Identify which cell holds the provided text, then report its [x, y] central coordinate. 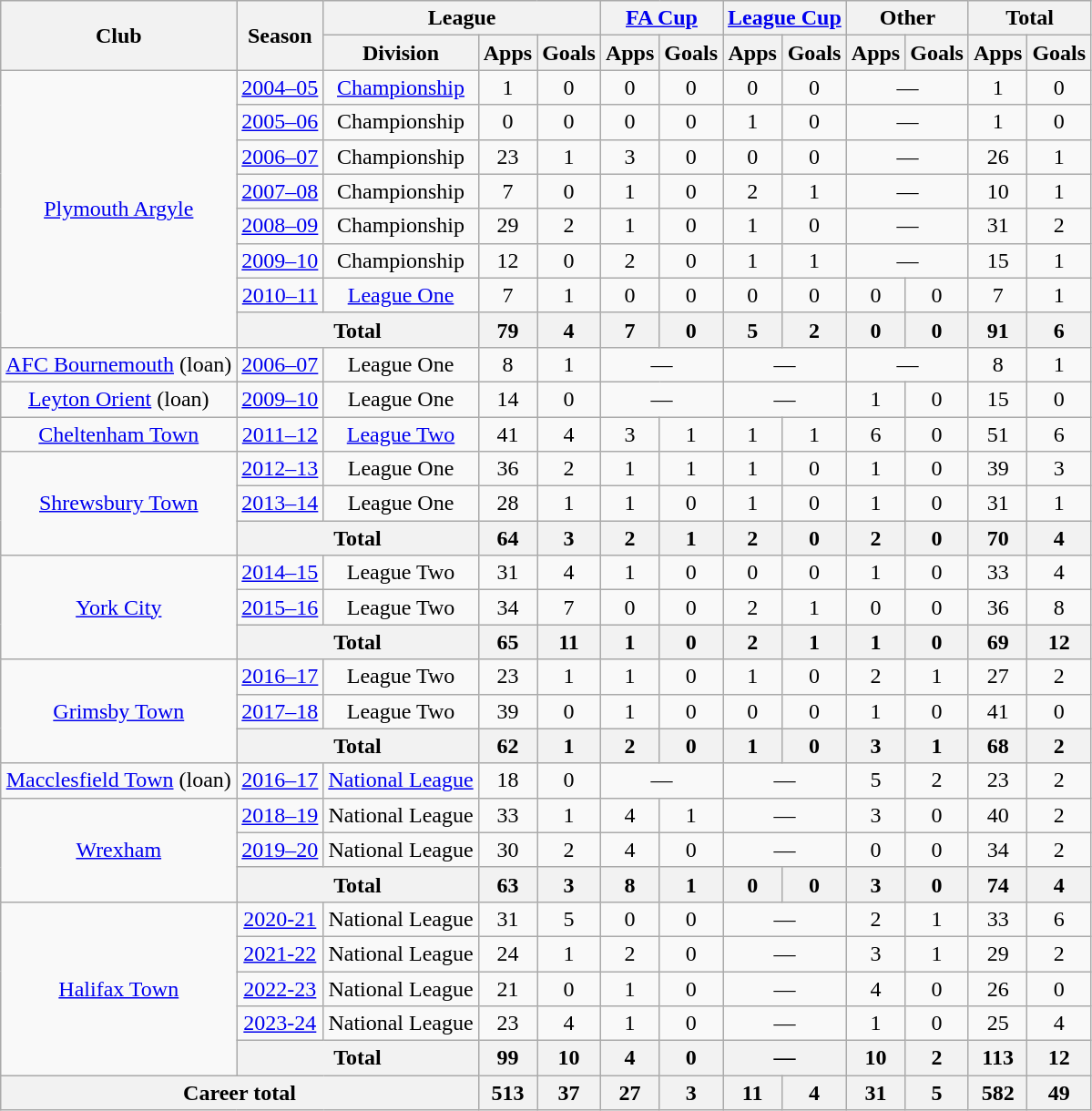
2007–08 [281, 191]
99 [507, 1058]
2014–15 [281, 573]
FA Cup [661, 18]
40 [997, 815]
25 [997, 1024]
2021-22 [281, 953]
2023-24 [281, 1024]
Grimsby Town [118, 711]
2017–18 [281, 711]
2013–14 [281, 504]
Leyton Orient (loan) [118, 399]
Shrewsbury Town [118, 504]
113 [997, 1058]
Plymouth Argyle [118, 209]
2022-23 [281, 988]
2012–13 [281, 469]
37 [569, 1093]
64 [507, 538]
Wrexham [118, 850]
2015–16 [281, 607]
Other [907, 18]
2011–12 [281, 434]
63 [507, 884]
Macclesfield Town (loan) [118, 780]
League [462, 18]
582 [997, 1093]
28 [507, 504]
2020-21 [281, 919]
Cheltenham Town [118, 434]
2008–09 [281, 226]
91 [997, 330]
2004–05 [281, 87]
65 [507, 642]
Season [281, 36]
24 [507, 953]
2019–20 [281, 850]
70 [997, 538]
51 [997, 434]
79 [507, 330]
62 [507, 746]
68 [997, 746]
Career total [240, 1093]
49 [1059, 1093]
2005–06 [281, 122]
2018–19 [281, 815]
513 [507, 1093]
14 [507, 399]
Division [401, 53]
30 [507, 850]
74 [997, 884]
AFC Bournemouth (loan) [118, 364]
Halifax Town [118, 988]
69 [997, 642]
League Cup [785, 18]
Club [118, 36]
21 [507, 988]
18 [507, 780]
2010–11 [281, 295]
York City [118, 607]
